Determine the [X, Y] coordinate at the center of the cell enclosing the given text.  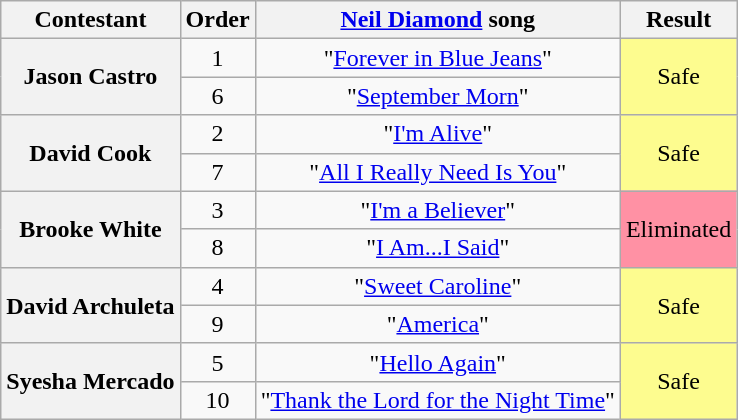
"America" [438, 324]
"Forever in Blue Jeans" [438, 58]
Jason Castro [90, 77]
"September Morn" [438, 96]
"I'm a Believer" [438, 210]
Order [218, 20]
Result [678, 20]
7 [218, 172]
2 [218, 134]
10 [218, 400]
Contestant [90, 20]
9 [218, 324]
5 [218, 362]
"I Am...I Said" [438, 248]
Eliminated [678, 229]
1 [218, 58]
3 [218, 210]
6 [218, 96]
4 [218, 286]
"I'm Alive" [438, 134]
Neil Diamond song [438, 20]
David Archuleta [90, 305]
"Sweet Caroline" [438, 286]
8 [218, 248]
"All I Really Need Is You" [438, 172]
"Thank the Lord for the Night Time" [438, 400]
"Hello Again" [438, 362]
Syesha Mercado [90, 381]
David Cook [90, 153]
Brooke White [90, 229]
